Locate the cell with the specified text and output its [x, y] center coordinate. 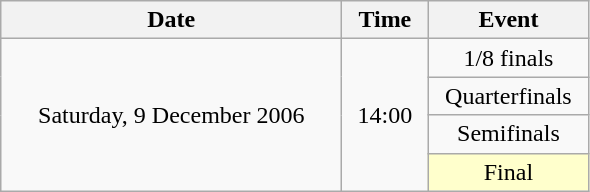
14:00 [385, 115]
Time [385, 20]
Date [172, 20]
Saturday, 9 December 2006 [172, 115]
Quarterfinals [508, 96]
1/8 finals [508, 58]
Event [508, 20]
Semifinals [508, 134]
Final [508, 172]
